Return the [x, y] coordinate for the center point of the cell that contains the specified text.  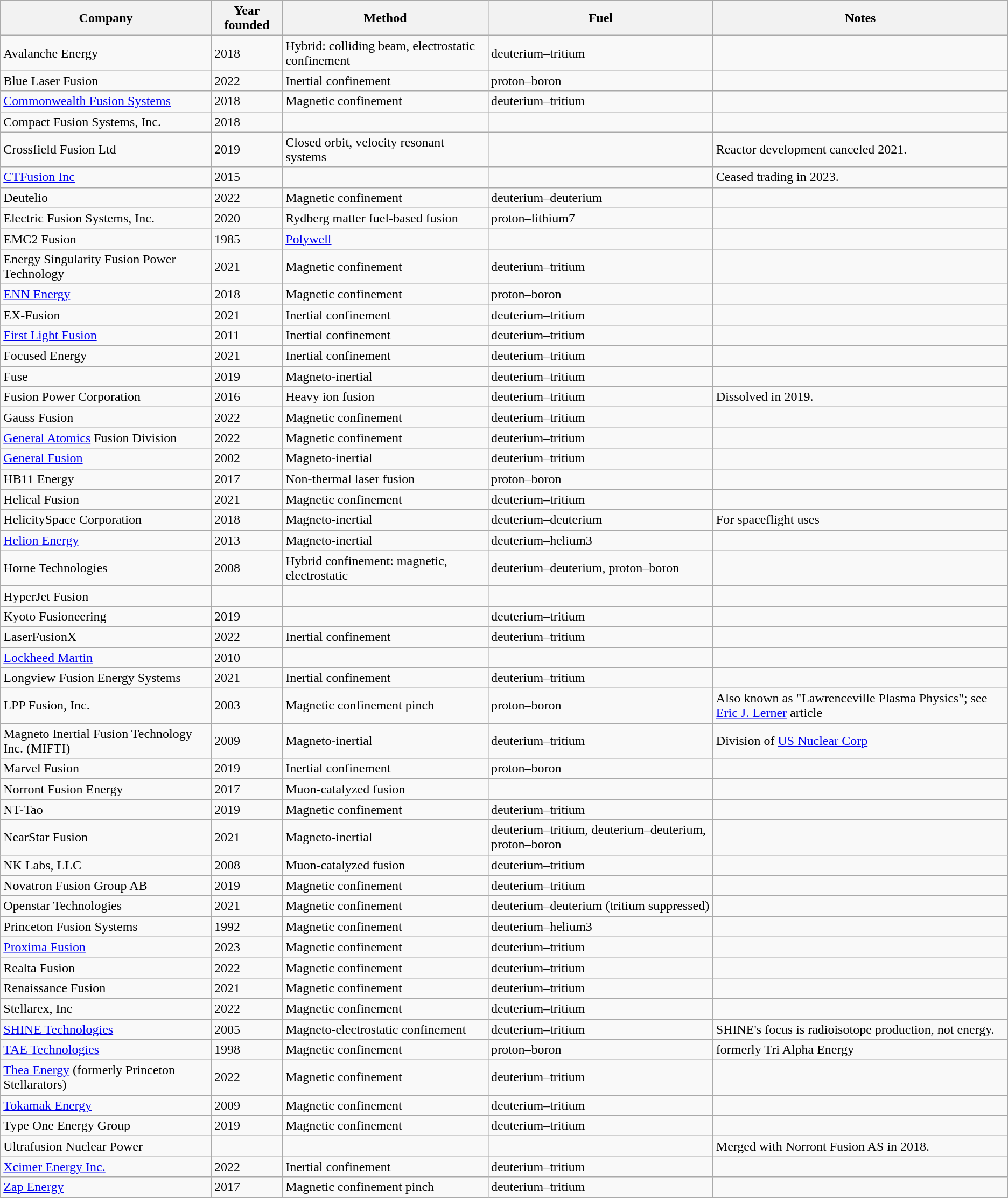
General Fusion [106, 458]
deuterium–tritium, deuterium–deuterium, proton–boron [600, 837]
2003 [247, 706]
NearStar Fusion [106, 837]
ENN Energy [106, 294]
Realta Fusion [106, 967]
Gauss Fusion [106, 417]
Fusion Power Corporation [106, 397]
Notes [860, 18]
Longview Fusion Energy Systems [106, 678]
Kyoto Fusioneering [106, 616]
Renaissance Fusion [106, 988]
Dissolved in 2019. [860, 397]
Energy Singularity Fusion Power Technology [106, 266]
2005 [247, 1029]
Division of US Nuclear Corp [860, 741]
HB11 Energy [106, 479]
Electric Fusion Systems, Inc. [106, 218]
Marvel Fusion [106, 769]
Lockheed Martin [106, 658]
Magneto-electrostatic confinement [386, 1029]
NK Labs, LLC [106, 865]
Rydberg matter fuel-based fusion [386, 218]
Fuel [600, 18]
Method [386, 18]
1998 [247, 1050]
HyperJet Fusion [106, 596]
Xcimer Energy Inc. [106, 1167]
Proxima Fusion [106, 947]
1992 [247, 927]
2013 [247, 540]
proton–lithium7 [600, 218]
Blue Laser Fusion [106, 81]
2015 [247, 177]
Year founded [247, 18]
1985 [247, 239]
Merged with Norront Fusion AS in 2018. [860, 1146]
General Atomics Fusion Division [106, 438]
Stellarex, Inc [106, 1008]
Princeton Fusion Systems [106, 927]
Company [106, 18]
Thea Energy (formerly Princeton Stellarators) [106, 1077]
Zap Energy [106, 1187]
CTFusion Inc [106, 177]
HelicitySpace Corporation [106, 520]
Crossfield Fusion Ltd [106, 150]
EMC2 Fusion [106, 239]
Horne Technologies [106, 568]
Helion Energy [106, 540]
For spaceflight uses [860, 520]
2016 [247, 397]
Ceased trading in 2023. [860, 177]
Tokamak Energy [106, 1105]
Ultrafusion Nuclear Power [106, 1146]
Hybrid confinement: magnetic, electrostatic [386, 568]
Norront Fusion Energy [106, 789]
LaserFusionX [106, 637]
First Light Fusion [106, 336]
2023 [247, 947]
SHINE's focus is radioisotope production, not energy. [860, 1029]
NT-Tao [106, 810]
Type One Energy Group [106, 1126]
2020 [247, 218]
Hybrid: colliding beam, electrostatic confinement [386, 53]
Avalanche Energy [106, 53]
Closed orbit, velocity resonant systems [386, 150]
Reactor development canceled 2021. [860, 150]
Focused Energy [106, 356]
SHINE Technologies [106, 1029]
Compact Fusion Systems, Inc. [106, 122]
TAE Technologies [106, 1050]
Magneto Inertial Fusion Technology Inc. (MIFTI) [106, 741]
Fuse [106, 377]
deuterium–deuterium, proton–boron [600, 568]
Also known as "Lawrenceville Plasma Physics"; see Eric J. Lerner article [860, 706]
Helical Fusion [106, 499]
LPP Fusion, Inc. [106, 706]
Commonwealth Fusion Systems [106, 101]
deuterium–deuterium (tritium suppressed) [600, 906]
Deutelio [106, 198]
EX-Fusion [106, 315]
formerly Tri Alpha Energy [860, 1050]
Polywell [386, 239]
2002 [247, 458]
Heavy ion fusion [386, 397]
Novatron Fusion Group AB [106, 886]
2010 [247, 658]
2011 [247, 336]
Openstar Technologies [106, 906]
Non-thermal laser fusion [386, 479]
